Find where the given text appears and provide that cell's center as (x, y) coordinate. 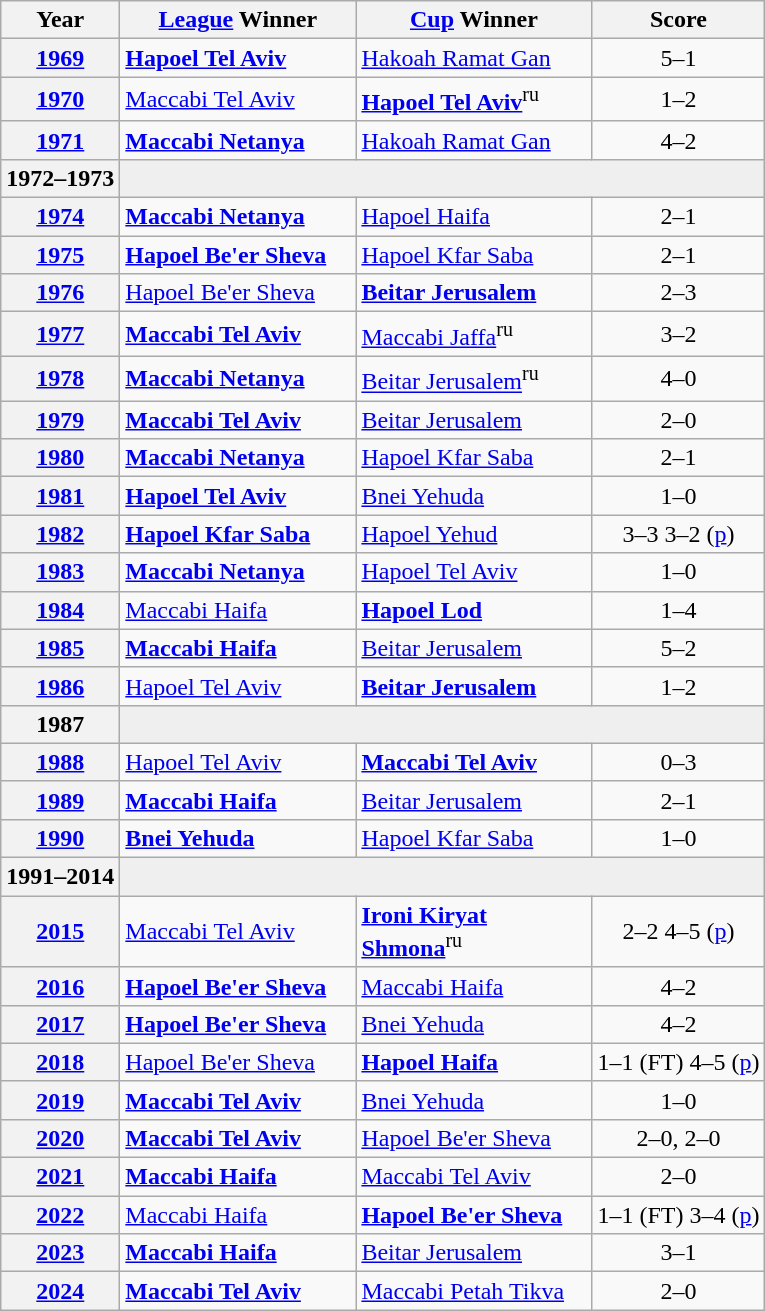
2–0, 2–0 (678, 1138)
1983 (60, 572)
Cup Winner (474, 20)
1–1 (FT) 3–4 (p) (678, 1215)
1988 (60, 762)
1986 (60, 686)
1970 (60, 100)
2016 (60, 986)
1978 (60, 378)
2–3 (678, 293)
2021 (60, 1177)
2015 (60, 932)
1981 (60, 496)
1991–2014 (60, 877)
1–1 (FT) 4–5 (p) (678, 1062)
5–1 (678, 58)
4–0 (678, 378)
Score (678, 20)
1984 (60, 610)
3–2 (678, 334)
1–4 (678, 610)
Hapoel Lod (474, 610)
1969 (60, 58)
3–1 (678, 1253)
2023 (60, 1253)
Beitar Jerusalemru (474, 378)
Hapoel Yehud (474, 534)
Maccabi Jaffaru (474, 334)
2024 (60, 1291)
2017 (60, 1024)
1974 (60, 217)
1976 (60, 293)
Maccabi Petah Tikva (474, 1291)
2–2 4–5 (p) (678, 932)
2019 (60, 1100)
1989 (60, 800)
1985 (60, 648)
1972–1973 (60, 178)
1977 (60, 334)
Ironi Kiryat Shmonaru (474, 932)
1982 (60, 534)
1975 (60, 255)
1987 (60, 724)
1980 (60, 458)
1979 (60, 420)
3–3 3–2 (p) (678, 534)
1971 (60, 140)
2020 (60, 1138)
League Winner (238, 20)
5–2 (678, 648)
2018 (60, 1062)
Year (60, 20)
Hapoel Tel Avivru (474, 100)
0–3 (678, 762)
1990 (60, 839)
2022 (60, 1215)
